Scan for the cell matching the given text and deliver its (X, Y) coordinate at center. 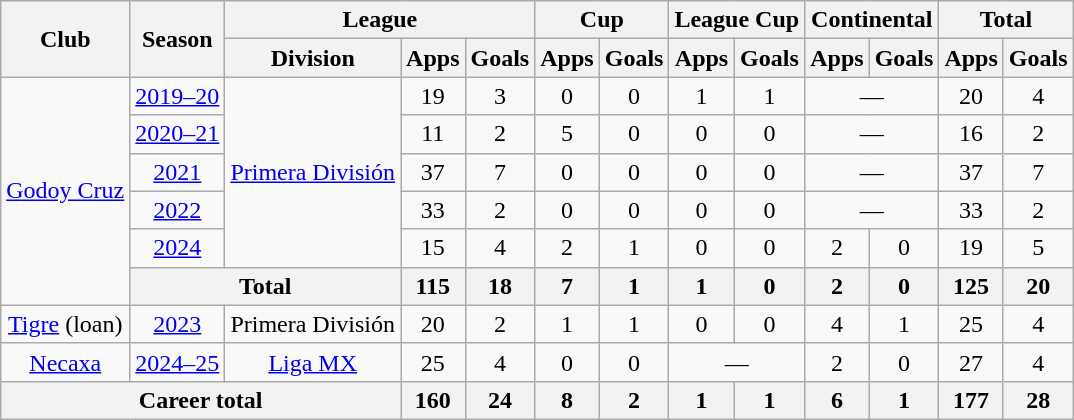
Liga MX (313, 362)
11 (433, 134)
League Cup (737, 20)
2024 (178, 248)
27 (971, 362)
2023 (178, 324)
2021 (178, 172)
2019–20 (178, 96)
8 (567, 400)
Division (313, 58)
115 (433, 286)
Godoy Cruz (66, 191)
Season (178, 39)
125 (971, 286)
15 (433, 248)
2022 (178, 210)
3 (500, 96)
6 (837, 400)
177 (971, 400)
League (380, 20)
18 (500, 286)
Cup (602, 20)
2024–25 (178, 362)
Career total (201, 400)
24 (500, 400)
Continental (872, 20)
2020–21 (178, 134)
28 (1038, 400)
160 (433, 400)
16 (971, 134)
Necaxa (66, 362)
Tigre (loan) (66, 324)
Club (66, 39)
